Identify which cell holds the provided text, then report its (X, Y) central coordinate. 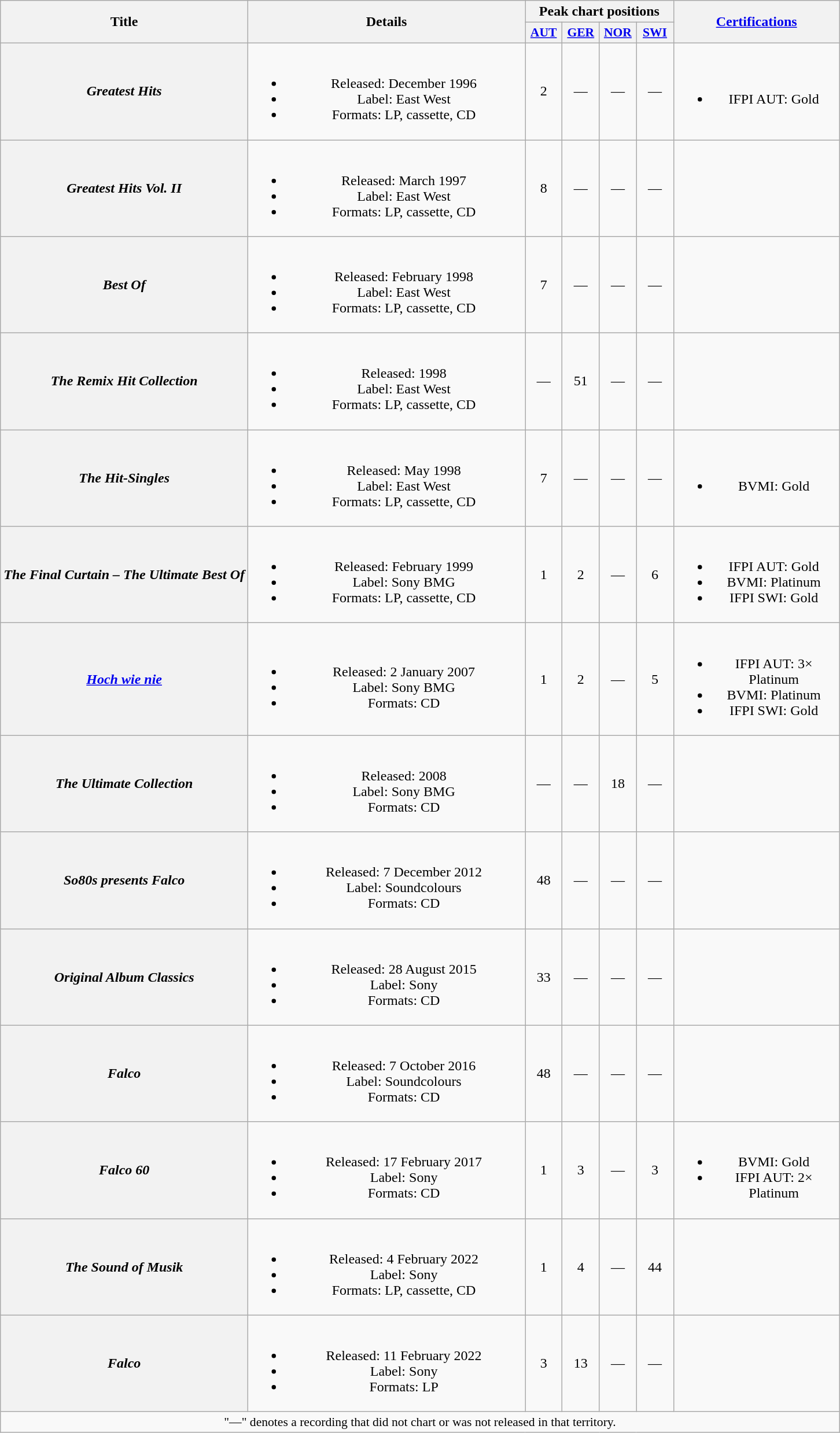
The Sound of Musik (124, 1267)
Certifications (757, 22)
Greatest Hits Vol. II (124, 189)
IFPI AUT: 3× PlatinumBVMI: PlatinumIFPI SWI: Gold (757, 679)
"—" denotes a recording that did not chart or was not released in that territory. (420, 1422)
Released: December 1996Label: East WestFormats: LP, cassette, CD (386, 91)
Released: March 1997Label: East WestFormats: LP, cassette, CD (386, 189)
Details (386, 22)
5 (655, 679)
AUT (544, 33)
Released: 28 August 2015Label: SonyFormats: CD (386, 977)
51 (581, 382)
Falco 60 (124, 1170)
Released: May 1998Label: East WestFormats: LP, cassette, CD (386, 478)
Hoch wie nie (124, 679)
Greatest Hits (124, 91)
Released: 2008Label: Sony BMGFormats: CD (386, 783)
GER (581, 33)
Released: 17 February 2017Label: SonyFormats: CD (386, 1170)
IFPI AUT: GoldBVMI: PlatinumIFPI SWI: Gold (757, 575)
BVMI: GoldIFPI AUT: 2× Platinum (757, 1170)
44 (655, 1267)
BVMI: Gold (757, 478)
IFPI AUT: Gold (757, 91)
Released: 11 February 2022Label: SonyFormats: LP (386, 1363)
The Ultimate Collection (124, 783)
Title (124, 22)
8 (544, 189)
Released: 4 February 2022Label: SonyFormats: LP, cassette, CD (386, 1267)
Released: 7 October 2016Label: SoundcoloursFormats: CD (386, 1074)
13 (581, 1363)
Released: 2 January 2007Label: Sony BMGFormats: CD (386, 679)
Original Album Classics (124, 977)
The Hit-Singles (124, 478)
Released: February 1998Label: East WestFormats: LP, cassette, CD (386, 285)
SWI (655, 33)
4 (581, 1267)
Released: 7 December 2012Label: SoundcoloursFormats: CD (386, 881)
6 (655, 575)
Peak chart positions (599, 12)
Best Of (124, 285)
NOR (618, 33)
Released: February 1999Label: Sony BMGFormats: LP, cassette, CD (386, 575)
The Remix Hit Collection (124, 382)
18 (618, 783)
33 (544, 977)
The Final Curtain – The Ultimate Best Of (124, 575)
Released: 1998Label: East WestFormats: LP, cassette, CD (386, 382)
So80s presents Falco (124, 881)
